For the text-containing cell, return its midpoint in [X, Y] coordinate format. 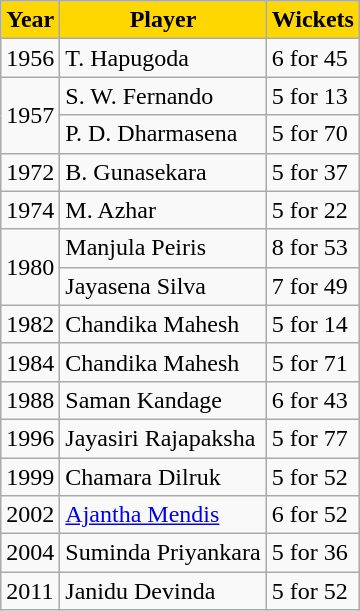
5 for 70 [312, 134]
Manjula Peiris [163, 248]
5 for 36 [312, 553]
5 for 13 [312, 96]
1996 [30, 438]
2002 [30, 515]
5 for 14 [312, 324]
8 for 53 [312, 248]
B. Gunasekara [163, 172]
Player [163, 20]
Wickets [312, 20]
Ajantha Mendis [163, 515]
1999 [30, 477]
1988 [30, 400]
Jayasena Silva [163, 286]
1972 [30, 172]
P. D. Dharmasena [163, 134]
Suminda Priyankara [163, 553]
T. Hapugoda [163, 58]
S. W. Fernando [163, 96]
1982 [30, 324]
5 for 37 [312, 172]
6 for 45 [312, 58]
Year [30, 20]
Jayasiri Rajapaksha [163, 438]
7 for 49 [312, 286]
1984 [30, 362]
6 for 43 [312, 400]
M. Azhar [163, 210]
1980 [30, 267]
2004 [30, 553]
5 for 77 [312, 438]
Saman Kandage [163, 400]
5 for 22 [312, 210]
1956 [30, 58]
1957 [30, 115]
5 for 71 [312, 362]
1974 [30, 210]
2011 [30, 591]
Janidu Devinda [163, 591]
6 for 52 [312, 515]
Chamara Dilruk [163, 477]
